Pinpoint the cell where the given text exists, returning its [X, Y] midpoint coordinate. 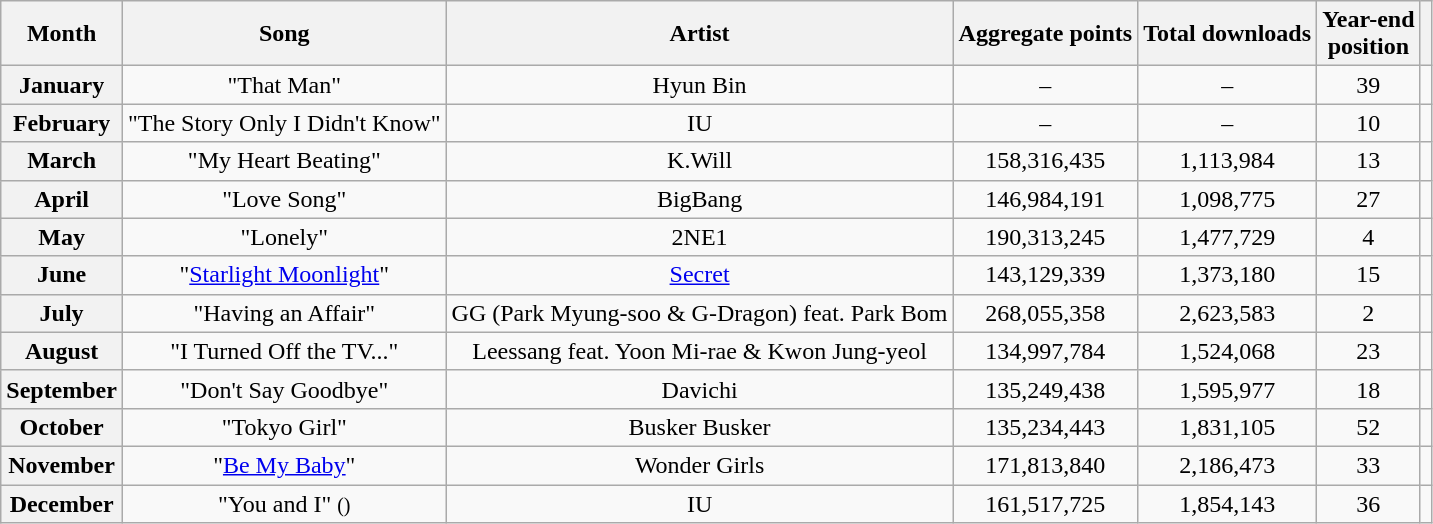
November [62, 465]
171,813,840 [1046, 465]
1,854,143 [1228, 503]
October [62, 427]
"Starlight Moonlight" [284, 275]
1,477,729 [1228, 237]
143,129,339 [1046, 275]
K.Will [700, 161]
1,373,180 [1228, 275]
52 [1369, 427]
"Be My Baby" [284, 465]
Davichi [700, 389]
May [62, 237]
Total downloads [1228, 34]
"Tokyo Girl" [284, 427]
134,997,784 [1046, 351]
1,524,068 [1228, 351]
March [62, 161]
September [62, 389]
July [62, 313]
2,186,473 [1228, 465]
Song [284, 34]
GG (Park Myung-soo & G-Dragon) feat. Park Bom [700, 313]
2,623,583 [1228, 313]
10 [1369, 123]
"Love Song" [284, 199]
BigBang [700, 199]
August [62, 351]
Year-endposition [1369, 34]
February [62, 123]
4 [1369, 237]
2NE1 [700, 237]
Secret [700, 275]
Busker Busker [700, 427]
April [62, 199]
39 [1369, 85]
1,113,984 [1228, 161]
268,055,358 [1046, 313]
15 [1369, 275]
Leessang feat. Yoon Mi-rae & Kwon Jung-yeol [700, 351]
158,316,435 [1046, 161]
161,517,725 [1046, 503]
1,098,775 [1228, 199]
Artist [700, 34]
1,595,977 [1228, 389]
135,249,438 [1046, 389]
Hyun Bin [700, 85]
"I Turned Off the TV..." [284, 351]
Aggregate points [1046, 34]
146,984,191 [1046, 199]
23 [1369, 351]
33 [1369, 465]
13 [1369, 161]
"My Heart Beating" [284, 161]
18 [1369, 389]
"Lonely" [284, 237]
January [62, 85]
2 [1369, 313]
Month [62, 34]
"The Story Only I Didn't Know" [284, 123]
June [62, 275]
"Don't Say Goodbye" [284, 389]
"Having an Affair" [284, 313]
"You and I" () [284, 503]
135,234,443 [1046, 427]
Wonder Girls [700, 465]
27 [1369, 199]
190,313,245 [1046, 237]
36 [1369, 503]
"That Man" [284, 85]
1,831,105 [1228, 427]
December [62, 503]
